Scan for the cell matching the given text and deliver its [X, Y] coordinate at center. 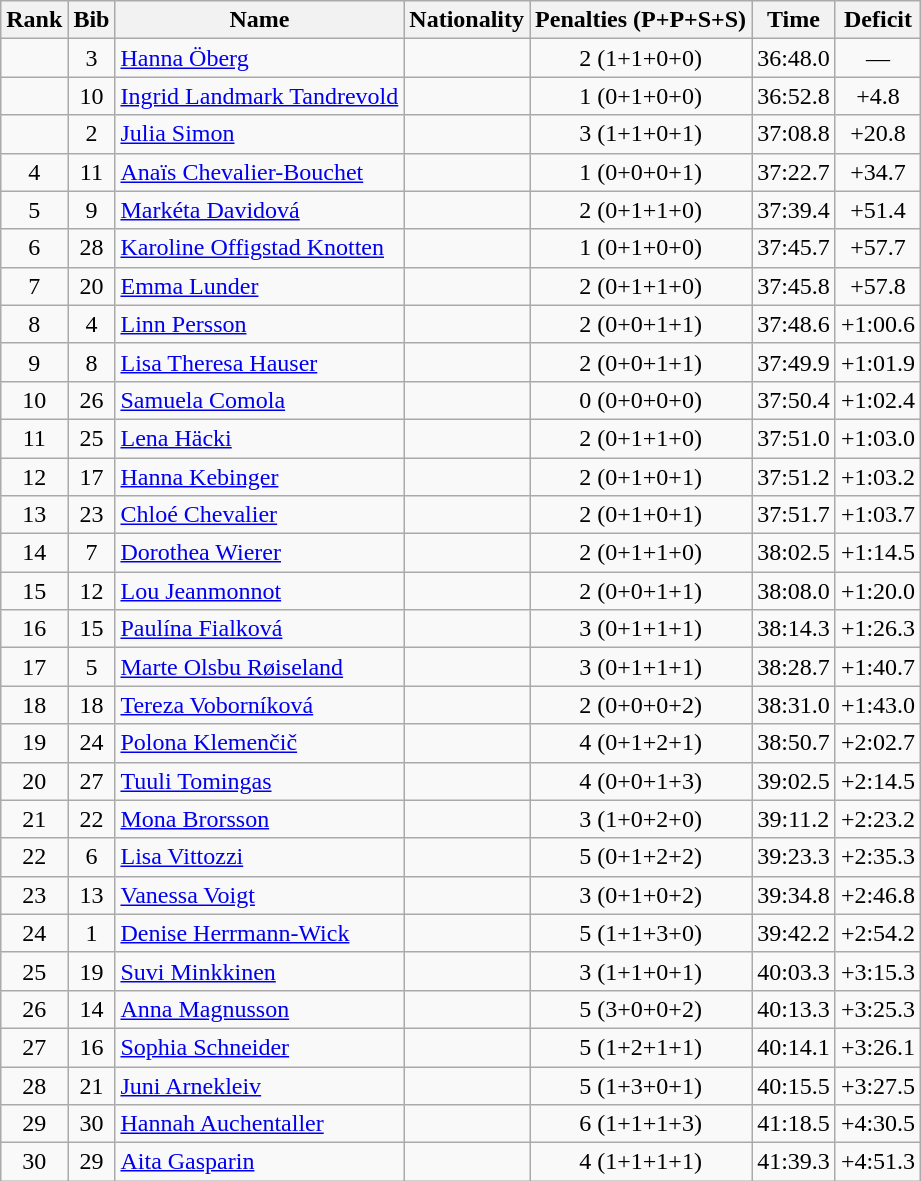
39:34.8 [794, 895]
+2:54.2 [878, 933]
Hanna Kebinger [260, 477]
Chloé Chevalier [260, 515]
+2:46.8 [878, 895]
— [878, 58]
37:51.7 [794, 515]
Juni Arnekleiv [260, 1085]
39:42.2 [794, 933]
+1:40.7 [878, 667]
Sophia Schneider [260, 1047]
Deficit [878, 20]
38:50.7 [794, 743]
37:39.4 [794, 210]
37:51.2 [794, 477]
Dorothea Wierer [260, 553]
3 (0+1+0+2) [641, 895]
2 [92, 134]
Anna Magnusson [260, 1009]
Suvi Minkkinen [260, 971]
+2:23.2 [878, 819]
40:03.3 [794, 971]
38:14.3 [794, 629]
+4.8 [878, 96]
39:23.3 [794, 857]
Lisa Vittozzi [260, 857]
Tuuli Tomingas [260, 781]
36:52.8 [794, 96]
Karoline Offigstad Knotten [260, 248]
+1:43.0 [878, 705]
+1:03.2 [878, 477]
+1:14.5 [878, 553]
+1:03.0 [878, 438]
38:02.5 [794, 553]
+3:25.3 [878, 1009]
Mona Brorsson [260, 819]
2 (0+0+0+2) [641, 705]
37:45.7 [794, 248]
5 (3+0+0+2) [641, 1009]
4 (1+1+1+1) [641, 1162]
40:13.3 [794, 1009]
Markéta Davidová [260, 210]
4 (0+1+2+1) [641, 743]
Aita Gasparin [260, 1162]
37:51.0 [794, 438]
+3:15.3 [878, 971]
Lena Häcki [260, 438]
Julia Simon [260, 134]
Ingrid Landmark Tandrevold [260, 96]
Tereza Voborníková [260, 705]
Marte Olsbu Røiseland [260, 667]
38:08.0 [794, 591]
+3:27.5 [878, 1085]
+20.8 [878, 134]
+51.4 [878, 210]
0 (0+0+0+0) [641, 400]
Emma Lunder [260, 286]
6 (1+1+1+3) [641, 1124]
+4:51.3 [878, 1162]
Rank [34, 20]
+1:02.4 [878, 400]
5 (0+1+2+2) [641, 857]
41:18.5 [794, 1124]
Vanessa Voigt [260, 895]
+3:26.1 [878, 1047]
36:48.0 [794, 58]
+1:03.7 [878, 515]
Nationality [467, 20]
40:14.1 [794, 1047]
+2:35.3 [878, 857]
37:45.8 [794, 286]
2 (1+1+0+0) [641, 58]
+57.7 [878, 248]
5 (1+3+0+1) [641, 1085]
+2:14.5 [878, 781]
37:49.9 [794, 362]
Lou Jeanmonnot [260, 591]
5 (1+1+3+0) [641, 933]
+1:26.3 [878, 629]
Bib [92, 20]
Time [794, 20]
Anaïs Chevalier-Bouchet [260, 172]
37:08.8 [794, 134]
Hanna Öberg [260, 58]
+1:00.6 [878, 324]
Polona Klemenčič [260, 743]
+34.7 [878, 172]
38:31.0 [794, 705]
+57.8 [878, 286]
+1:20.0 [878, 591]
Lisa Theresa Hauser [260, 362]
3 [92, 58]
38:28.7 [794, 667]
37:22.7 [794, 172]
Denise Herrmann-Wick [260, 933]
37:50.4 [794, 400]
Samuela Comola [260, 400]
+4:30.5 [878, 1124]
40:15.5 [794, 1085]
39:02.5 [794, 781]
3 (1+0+2+0) [641, 819]
Penalties (P+P+S+S) [641, 20]
Name [260, 20]
41:39.3 [794, 1162]
+1:01.9 [878, 362]
37:48.6 [794, 324]
4 (0+0+1+3) [641, 781]
1 [92, 933]
Linn Persson [260, 324]
39:11.2 [794, 819]
Paulína Fialková [260, 629]
1 (0+0+0+1) [641, 172]
Hannah Auchentaller [260, 1124]
+2:02.7 [878, 743]
5 (1+2+1+1) [641, 1047]
